Return [X, Y] of the center of cell containing provided text 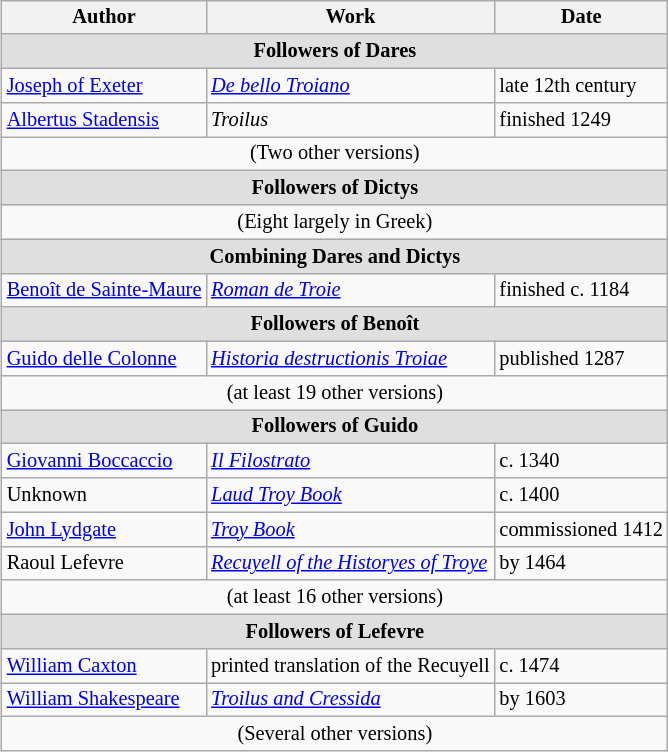
Combining Dares and Dictys [335, 256]
(Two other versions) [335, 154]
Raoul Lefevre [104, 563]
(at least 19 other versions) [335, 393]
c. 1400 [582, 495]
by 1603 [582, 700]
Followers of Lefevre [335, 631]
printed translation of the Recuyell [350, 666]
by 1464 [582, 563]
Troilus [350, 120]
John Lydgate [104, 529]
Unknown [104, 495]
Work [350, 17]
finished 1249 [582, 120]
Roman de Troie [350, 290]
Joseph of Exeter [104, 85]
William Shakespeare [104, 700]
Recuyell of the Historyes of Troye [350, 563]
Albertus Stadensis [104, 120]
De bello Troiano [350, 85]
Historia destructionis Troiae [350, 358]
Followers of Dares [335, 51]
William Caxton [104, 666]
(Eight largely in Greek) [335, 222]
Laud Troy Book [350, 495]
Benoît de Sainte-Maure [104, 290]
commissioned 1412 [582, 529]
Guido delle Colonne [104, 358]
Followers of Guido [335, 427]
Followers of Benoît [335, 324]
(at least 16 other versions) [335, 597]
Il Filostrato [350, 461]
Troilus and Cressida [350, 700]
Date [582, 17]
Giovanni Boccaccio [104, 461]
c. 1474 [582, 666]
late 12th century [582, 85]
published 1287 [582, 358]
(Several other versions) [335, 734]
Troy Book [350, 529]
Author [104, 17]
Followers of Dictys [335, 188]
finished c. 1184 [582, 290]
c. 1340 [582, 461]
